Pinpoint the cell where the given text exists, returning its (X, Y) midpoint coordinate. 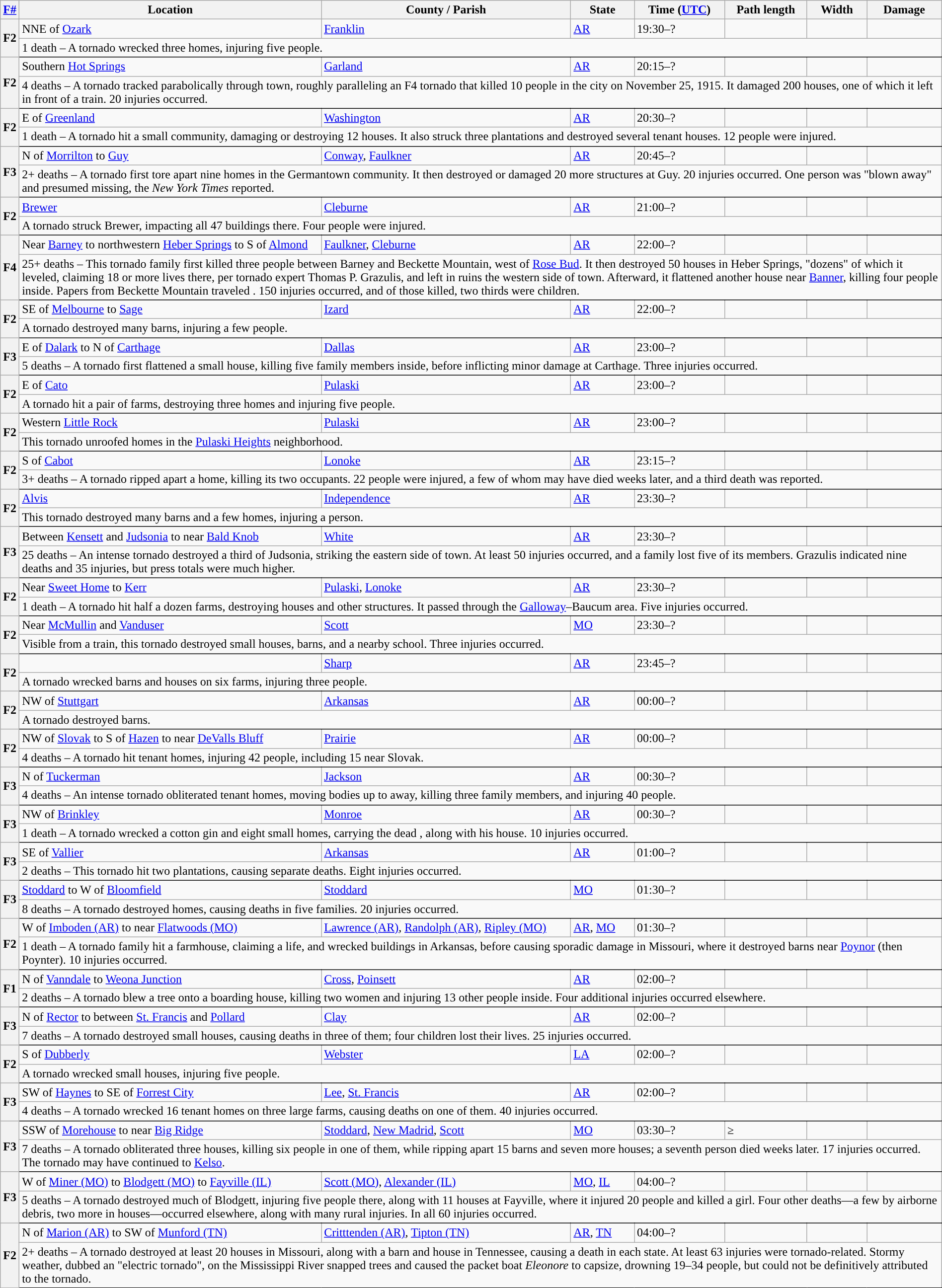
Conway, Faulkner (446, 155)
Monroe (446, 814)
Dallas (446, 347)
Izard (446, 309)
AR, TN (603, 1232)
N of Tuckerman (170, 776)
W of Miner (MO) to Blodgett (MO) to Fayville (IL) (170, 1181)
Jackson (446, 776)
20:30–? (680, 118)
This tornado unroofed homes in the Pulaski Heights neighborhood. (481, 442)
8 deaths – A tornado destroyed homes, causing deaths in five families. 20 injuries occurred. (481, 909)
20:15–? (680, 67)
SW of Haynes to SE of Forrest City (170, 1092)
Sharp (446, 663)
1 death – A tornado wrecked a cotton gin and eight small homes, carrying the dead , along with his house. 10 injuries occurred. (481, 833)
4 deaths – A tornado wrecked 16 tenant homes on three large farms, causing deaths on one of them. 40 injuries occurred. (481, 1111)
MO, IL (603, 1181)
Faulkner, Cleburne (446, 244)
1 death – A tornado wrecked three homes, injuring five people. (481, 48)
Damage (904, 10)
7 deaths – A tornado destroyed small houses, causing deaths in three of them; four children lost their lives. 25 injuries occurred. (481, 1036)
SSW of Morehouse to near Big Ridge (170, 1130)
Stoddard to W of Bloomfield (170, 890)
2 deaths – This tornado hit two plantations, causing separate deaths. Eight injuries occurred. (481, 871)
N of Vanndale to Weona Junction (170, 979)
SE of Melbourne to Sage (170, 309)
F# (10, 10)
≥ (766, 1130)
19:30–? (680, 29)
Lee, St. Francis (446, 1092)
County / Parish (446, 10)
Garland (446, 67)
4 deaths – An intense tornado obliterated tenant homes, moving bodies up to away, killing three family members, and injuring 40 people. (481, 795)
A tornado hit a pair of farms, destroying three homes and injuring five people. (481, 404)
Width (837, 10)
Lonoke (446, 460)
N of Rector to between St. Francis and Pollard (170, 1017)
F1 (10, 988)
Independence (446, 498)
NW of Slovak to S of Hazen to near DeValls Bluff (170, 739)
03:30–? (680, 1130)
NW of Brinkley (170, 814)
Scott (446, 625)
Time (UTC) (680, 10)
Critttenden (AR), Tipton (TN) (446, 1232)
LA (603, 1055)
Cross, Poinsett (446, 979)
A tornado destroyed many barns, injuring a few people. (481, 328)
A tornado struck Brewer, impacting all 47 buildings there. Four people were injured. (481, 226)
Location (170, 10)
Pulaski, Lonoke (446, 587)
Stoddard (446, 890)
4 deaths – A tornado hit tenant homes, injuring 42 people, including 15 near Slovak. (481, 758)
23:45–? (680, 663)
Near Sweet Home to Kerr (170, 587)
Stoddard, New Madrid, Scott (446, 1130)
F4 (10, 267)
Prairie (446, 739)
NW of Stuttgart (170, 701)
23:15–? (680, 460)
E of Cato (170, 385)
N of Marion (AR) to SW of Munford (TN) (170, 1232)
E of Greenland (170, 118)
S of Cabot (170, 460)
This tornado destroyed many barns and a few homes, injuring a person. (481, 517)
Clay (446, 1017)
N of Morrilton to Guy (170, 155)
Path length (766, 10)
A tornado wrecked barns and houses on six farms, injuring three people. (481, 682)
20:45–? (680, 155)
SE of Vallier (170, 852)
A tornado wrecked small houses, injuring five people. (481, 1073)
Franklin (446, 29)
State (603, 10)
Southern Hot Springs (170, 67)
Scott (MO), Alexander (IL) (446, 1181)
Webster (446, 1055)
Near Barney to northwestern Heber Springs to S of Almond (170, 244)
E of Dalark to N of Carthage (170, 347)
21:00–? (680, 207)
Visible from a train, this tornado destroyed small houses, barns, and a nearby school. Three injuries occurred. (481, 644)
Western Little Rock (170, 423)
NNE of Ozark (170, 29)
Between Kensett and Judsonia to near Bald Knob (170, 536)
S of Dubberly (170, 1055)
White (446, 536)
W of Imboden (AR) to near Flatwoods (MO) (170, 928)
Near McMullin and Vanduser (170, 625)
Cleburne (446, 207)
Lawrence (AR), Randolph (AR), Ripley (MO) (446, 928)
01:00–? (680, 852)
Brewer (170, 207)
Alvis (170, 498)
Washington (446, 118)
A tornado destroyed barns. (481, 720)
AR, MO (603, 928)
